Return the [x, y] coordinate for the center point of the cell that contains the specified text.  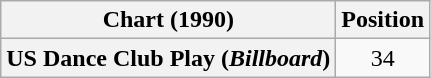
34 [383, 58]
Chart (1990) [168, 20]
Position [383, 20]
US Dance Club Play (Billboard) [168, 58]
